Search for the cell housing the specified text and yield its (x, y) center coordinate. 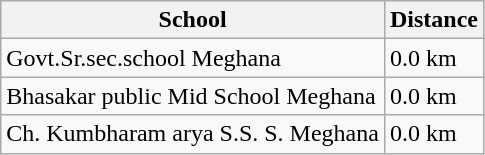
School (193, 20)
Ch. Kumbharam arya S.S. S. Meghana (193, 134)
Distance (434, 20)
Govt.Sr.sec.school Meghana (193, 58)
Bhasakar public Mid School Meghana (193, 96)
